For the text-containing cell, return its midpoint in (x, y) coordinate format. 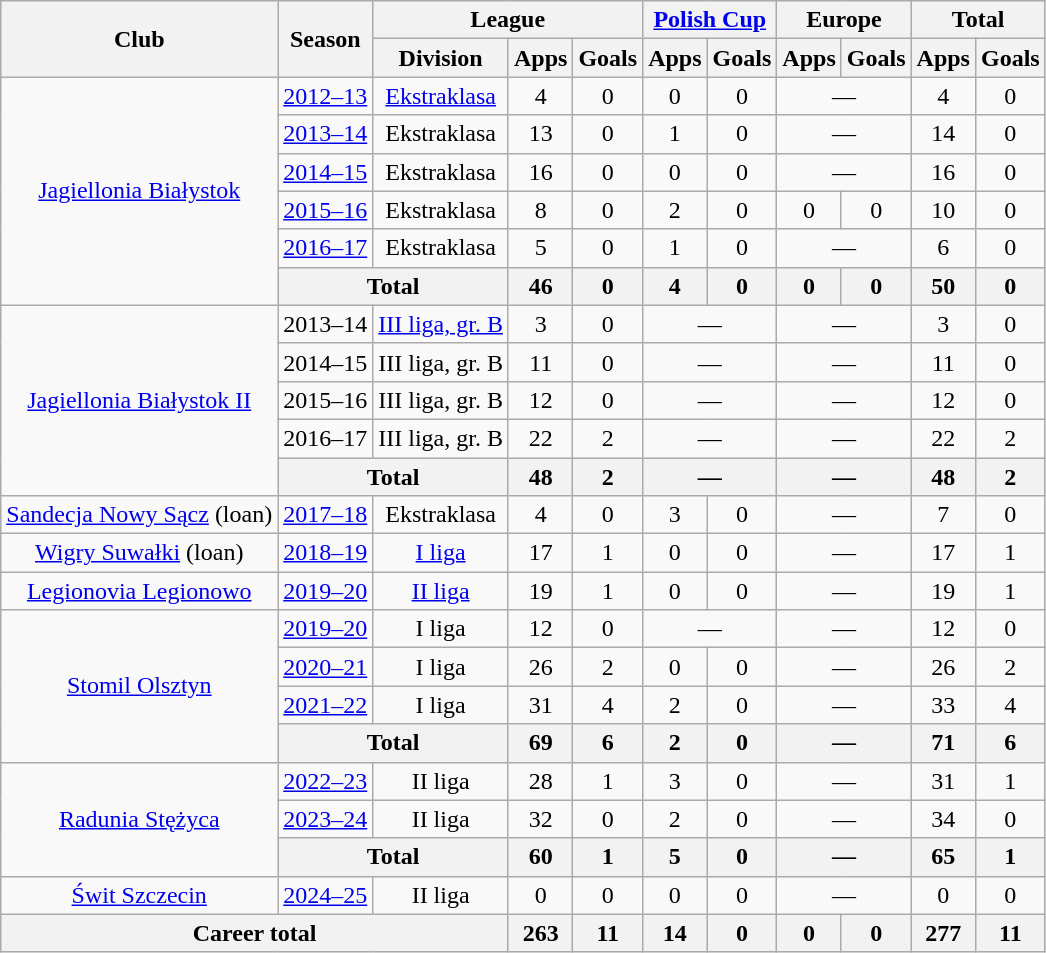
Europe (844, 20)
34 (943, 819)
2021–22 (326, 705)
Radunia Stężyca (140, 819)
69 (540, 743)
Stomil Olsztyn (140, 686)
Club (140, 39)
Wigry Suwałki (loan) (140, 553)
263 (540, 933)
10 (943, 210)
Sandecja Nowy Sącz (loan) (140, 515)
Career total (255, 933)
50 (943, 286)
2023–24 (326, 819)
2022–23 (326, 781)
Division (441, 58)
277 (943, 933)
2017–18 (326, 515)
65 (943, 857)
33 (943, 705)
7 (943, 515)
71 (943, 743)
32 (540, 819)
8 (540, 210)
Season (326, 39)
2024–25 (326, 895)
Polish Cup (710, 20)
13 (540, 134)
2012–13 (326, 96)
Jagiellonia Białystok (140, 191)
28 (540, 781)
Legionovia Legionowo (140, 591)
60 (540, 857)
League (508, 20)
2020–21 (326, 667)
2018–19 (326, 553)
46 (540, 286)
Jagiellonia Białystok II (140, 400)
Świt Szczecin (140, 895)
